Detect which cell encompasses the target text, then output its (x, y) center coordinate. 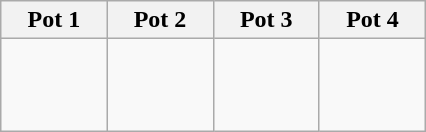
Pot 4 (372, 20)
Pot 2 (160, 20)
Pot 1 (54, 20)
Pot 3 (266, 20)
